Extract the (x, y) coordinate from the center of the cell holding the provided text.  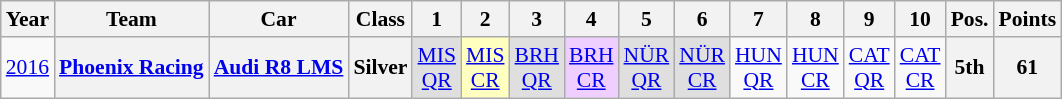
Points (1027, 19)
Team (132, 19)
7 (758, 19)
6 (702, 19)
Silver (380, 68)
2 (486, 19)
MISCR (486, 68)
Car (279, 19)
MISQR (436, 68)
Pos. (970, 19)
BRHQR (538, 68)
2016 (28, 68)
4 (592, 19)
NÜRCR (702, 68)
HUNCR (816, 68)
1 (436, 19)
61 (1027, 68)
Phoenix Racing (132, 68)
CATQR (870, 68)
5th (970, 68)
Class (380, 19)
3 (538, 19)
HUNQR (758, 68)
10 (920, 19)
Year (28, 19)
NÜRQR (647, 68)
Audi R8 LMS (279, 68)
9 (870, 19)
8 (816, 19)
CATCR (920, 68)
BRHCR (592, 68)
5 (647, 19)
